Scan for the cell matching the given text and deliver its (X, Y) coordinate at center. 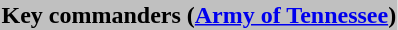
Key commanders (Army of Tennessee) (199, 15)
